Pinpoint the cell where the given text exists, returning its [x, y] midpoint coordinate. 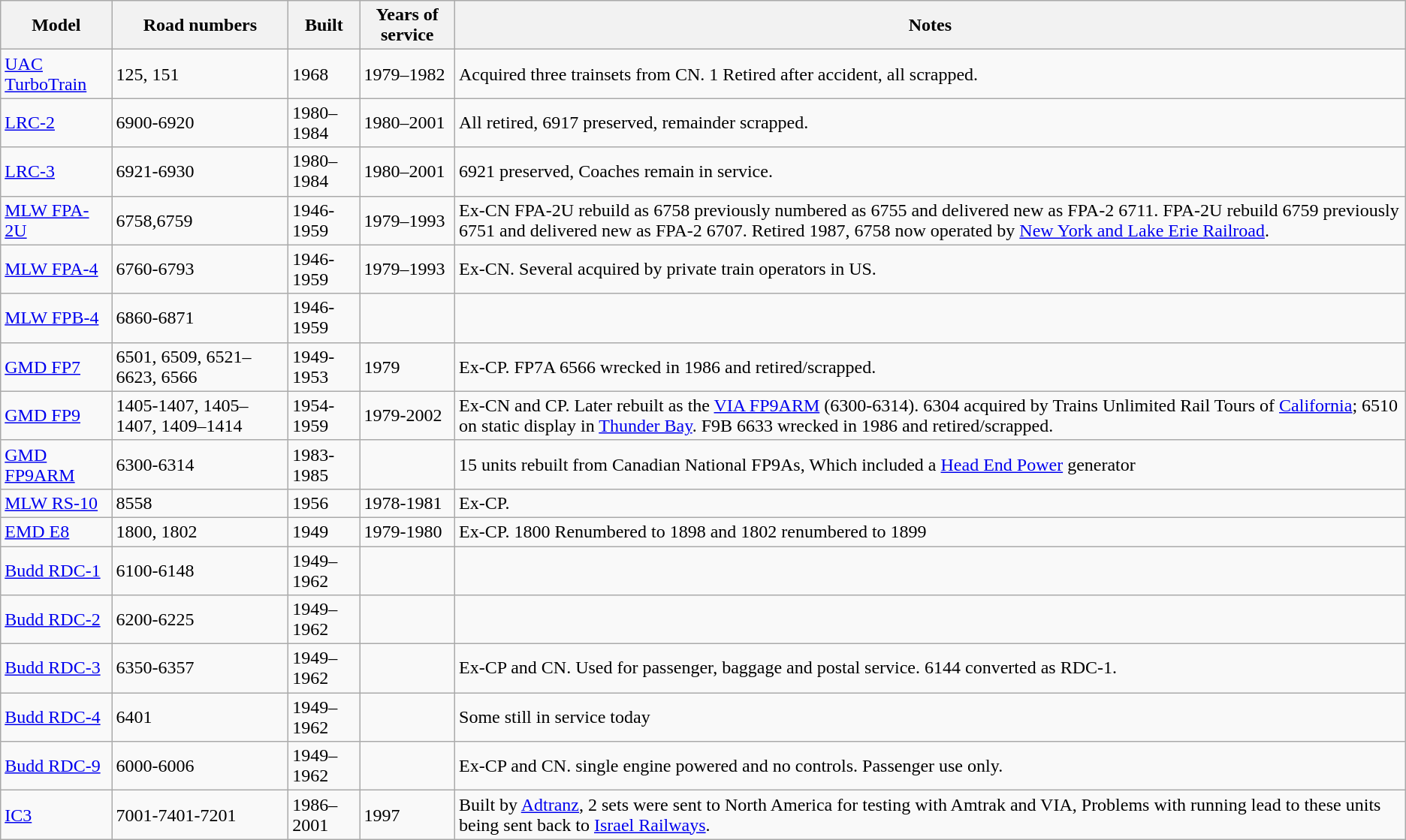
Ex-CP. [931, 503]
6760-6793 [200, 269]
Model [56, 26]
6100-6148 [200, 571]
Some still in service today [931, 718]
Built [324, 26]
Budd RDC-2 [56, 620]
1405-1407, 1405–1407, 1409–1414 [200, 416]
All retired, 6917 preserved, remainder scrapped. [931, 123]
LRC-2 [56, 123]
MLW FPA-2U [56, 221]
6921 preserved, Coaches remain in service. [931, 171]
Budd RDC-3 [56, 668]
1968 [324, 74]
GMD FP9ARM [56, 464]
IC3 [56, 815]
6501, 6509, 6521–6623, 6566 [200, 366]
6350-6357 [200, 668]
MLW FPB-4 [56, 318]
1949 [324, 531]
Budd RDC-1 [56, 571]
Ex-CP and CN. Used for passenger, baggage and postal service. 6144 converted as RDC-1. [931, 668]
MLW FPA-4 [56, 269]
1983-1985 [324, 464]
1949-1953 [324, 366]
1800, 1802 [200, 531]
6300-6314 [200, 464]
125, 151 [200, 74]
7001-7401-7201 [200, 815]
15 units rebuilt from Canadian National FP9As, Which included a Head End Power generator [931, 464]
Ex-CP and CN. single engine powered and no controls. Passenger use only. [931, 766]
1986–2001 [324, 815]
LRC-3 [56, 171]
1979–1982 [407, 74]
Years of service [407, 26]
6921-6930 [200, 171]
6000-6006 [200, 766]
Acquired three trainsets from CN. 1 Retired after accident, all scrapped. [931, 74]
1979 [407, 366]
Ex-CN. Several acquired by private train operators in US. [931, 269]
6758,6759 [200, 221]
6900-6920 [200, 123]
Ex-CP. 1800 Renumbered to 1898 and 1802 renumbered to 1899 [931, 531]
Road numbers [200, 26]
1954-1959 [324, 416]
GMD FP9 [56, 416]
Notes [931, 26]
6401 [200, 718]
GMD FP7 [56, 366]
EMD E8 [56, 531]
Ex-CP. FP7A 6566 wrecked in 1986 and retired/scrapped. [931, 366]
6200-6225 [200, 620]
Budd RDC-9 [56, 766]
1997 [407, 815]
MLW RS-10 [56, 503]
6860-6871 [200, 318]
8558 [200, 503]
1979-2002 [407, 416]
Budd RDC-4 [56, 718]
1979-1980 [407, 531]
1956 [324, 503]
UAC TurboTrain [56, 74]
1978-1981 [407, 503]
